Detect which cell encompasses the target text, then output its [X, Y] center coordinate. 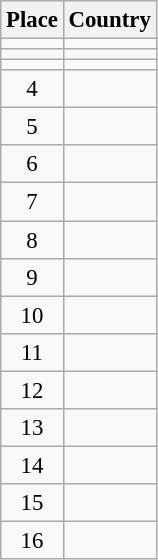
7 [32, 202]
Place [32, 20]
12 [32, 390]
16 [32, 540]
Country [110, 20]
11 [32, 352]
10 [32, 315]
5 [32, 127]
14 [32, 465]
15 [32, 503]
6 [32, 165]
13 [32, 428]
4 [32, 89]
8 [32, 240]
9 [32, 277]
